Pinpoint the cell where the given text exists, returning its (x, y) midpoint coordinate. 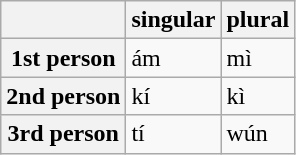
kì (258, 96)
kí (174, 96)
ám (174, 58)
mì (258, 58)
plural (258, 20)
3rd person (64, 134)
wún (258, 134)
tí (174, 134)
2nd person (64, 96)
1st person (64, 58)
singular (174, 20)
